Provide the [X, Y] coordinate of the cell's center where the given text is located.  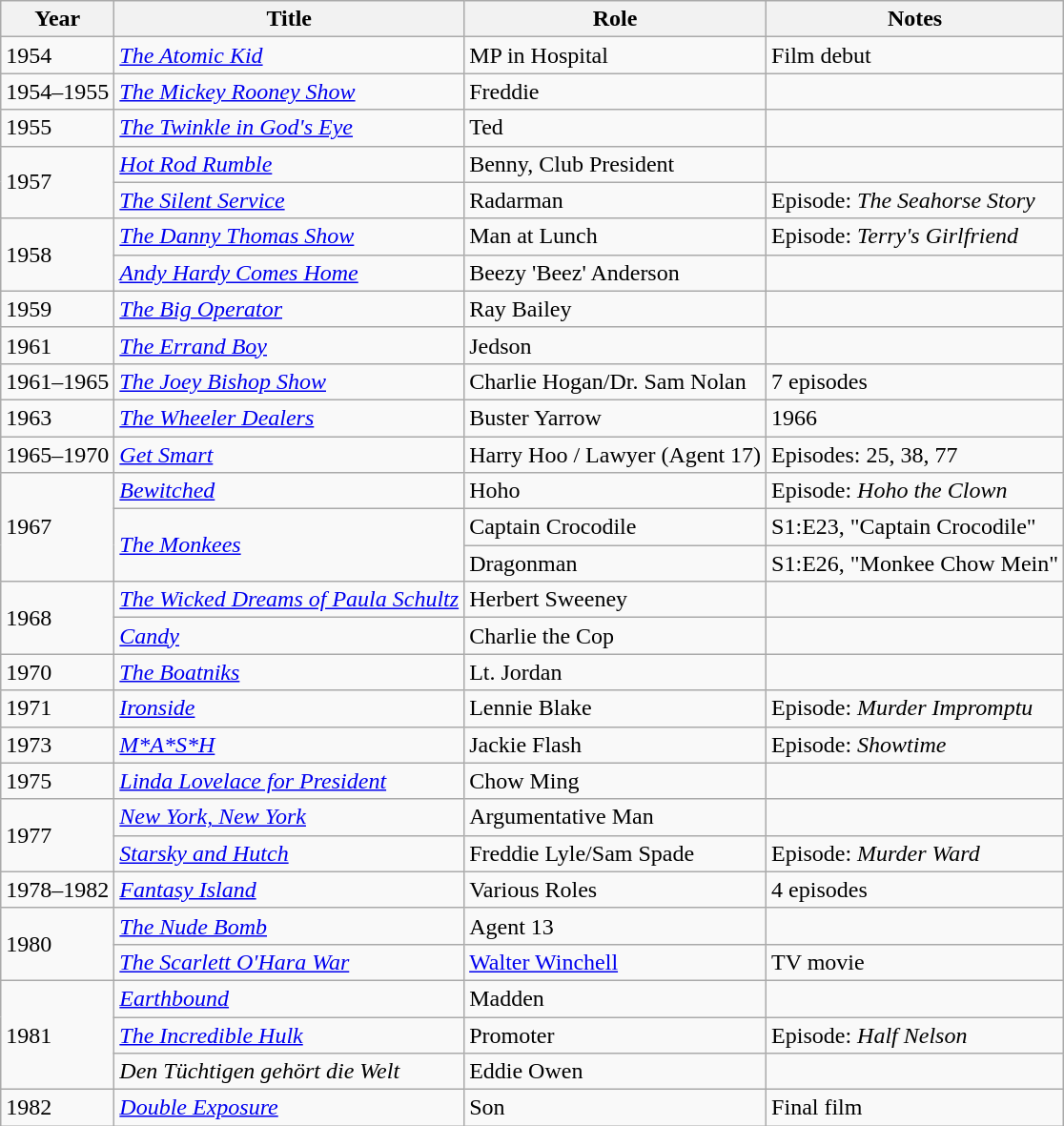
The Atomic Kid [290, 55]
1955 [57, 128]
MP in Hospital [616, 55]
The Mickey Rooney Show [290, 92]
Episode: The Seahorse Story [915, 200]
1968 [57, 618]
1961 [57, 345]
Various Roles [616, 890]
1954–1955 [57, 92]
M*A*S*H [290, 745]
Charlie the Cop [616, 636]
Episode: Showtime [915, 745]
1973 [57, 745]
The Silent Service [290, 200]
Promoter [616, 1034]
Charlie Hogan/Dr. Sam Nolan [616, 381]
1959 [57, 309]
Ted [616, 128]
The Boatniks [290, 672]
Lt. Jordan [616, 672]
Double Exposure [290, 1108]
The Joey Bishop Show [290, 381]
1957 [57, 182]
The Incredible Hulk [290, 1034]
1961–1965 [57, 381]
Year [57, 19]
1966 [915, 418]
1963 [57, 418]
1977 [57, 835]
1971 [57, 708]
1980 [57, 944]
New York, New York [290, 817]
Beezy 'Beez' Anderson [616, 273]
Hoho [616, 491]
Get Smart [290, 455]
Benny, Club President [616, 164]
1970 [57, 672]
Andy Hardy Comes Home [290, 273]
Freddie Lyle/Sam Spade [616, 853]
Den Tüchtigen gehört die Welt [290, 1072]
Walter Winchell [616, 962]
Herbert Sweeney [616, 600]
Argumentative Man [616, 817]
Episode: Terry's Girlfriend [915, 236]
Bewitched [290, 491]
The Twinkle in God's Eye [290, 128]
Lennie Blake [616, 708]
The Monkees [290, 545]
Title [290, 19]
1954 [57, 55]
S1:E26, "Monkee Chow Mein" [915, 563]
Episode: Hoho the Clown [915, 491]
Harry Hoo / Lawyer (Agent 17) [616, 455]
1958 [57, 255]
Eddie Owen [616, 1072]
TV movie [915, 962]
Jackie Flash [616, 745]
Freddie [616, 92]
Buster Yarrow [616, 418]
Candy [290, 636]
Episode: Murder Impromptu [915, 708]
Dragonman [616, 563]
Episode: Half Nelson [915, 1034]
Captain Crocodile [616, 527]
Notes [915, 19]
Son [616, 1108]
The Danny Thomas Show [290, 236]
Linda Lovelace for President [290, 781]
The Nude Bomb [290, 926]
The Wheeler Dealers [290, 418]
1967 [57, 527]
Final film [915, 1108]
The Big Operator [290, 309]
4 episodes [915, 890]
The Wicked Dreams of Paula Schultz [290, 600]
The Scarlett O'Hara War [290, 962]
Role [616, 19]
1982 [57, 1108]
Ray Bailey [616, 309]
1975 [57, 781]
Agent 13 [616, 926]
Episodes: 25, 38, 77 [915, 455]
Madden [616, 998]
7 episodes [915, 381]
1981 [57, 1034]
Starsky and Hutch [290, 853]
Chow Ming [616, 781]
1978–1982 [57, 890]
The Errand Boy [290, 345]
Jedson [616, 345]
1965–1970 [57, 455]
Man at Lunch [616, 236]
Ironside [290, 708]
S1:E23, "Captain Crocodile" [915, 527]
Radarman [616, 200]
Hot Rod Rumble [290, 164]
Episode: Murder Ward [915, 853]
Film debut [915, 55]
Fantasy Island [290, 890]
Earthbound [290, 998]
